Return the [X, Y] coordinate for the center point of the cell that contains the specified text.  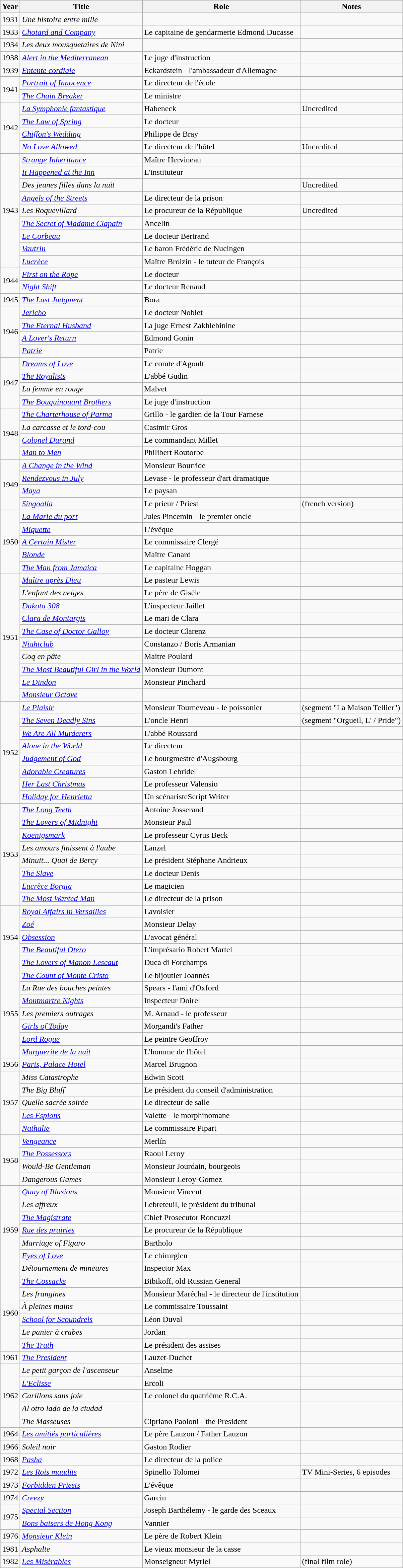
Joseph Barthélemy - le garde des Sceaux [221, 1510]
Le professeur Cyrus Beck [221, 835]
Monsieur Octave [81, 695]
Nightclub [81, 644]
Le président du conseil d'administration [221, 1090]
Role [221, 7]
Vengeance [81, 1141]
Nathalie [81, 1128]
Pasha [81, 1460]
La carcasse et le tord-cou [81, 427]
1964 [10, 1434]
Des jeunes filles dans la nuit [81, 185]
Notes [351, 7]
1981 [10, 1549]
Monsieur Delay [221, 924]
Le directeur de l'école [221, 83]
Les Espions [81, 1115]
Spears - l'ami d'Oxford [221, 988]
Special Section [81, 1510]
Jordan [221, 1332]
Le directeur de salle [221, 1103]
Blonde [81, 554]
1966 [10, 1447]
Duca di Forchamps [221, 962]
Marcel Brugnon [221, 1064]
Léon Duval [221, 1319]
1949 [10, 484]
Les Rois maudits [81, 1472]
Le commandant Millet [221, 440]
Monsieur Tourneveau - le poissonier [221, 707]
The Eternal Husband [81, 325]
Edmond Gonin [221, 338]
Vannier [221, 1523]
Alert in the Mediterranean [81, 58]
Lauzet-Duchet [221, 1357]
The Most Beautiful Girl in the World [81, 669]
Les amours finissent à l'aube [81, 848]
L'Eclisse [81, 1383]
Miss Catastrophe [81, 1077]
Le magicien [221, 886]
The Chain Breaker [81, 96]
Her Last Christmas [81, 784]
Man to Men [81, 453]
Le commissaire Toussaint [221, 1306]
Philibert Routorbe [221, 453]
A Change in the Wind [81, 465]
Paris, Palace Hotel [81, 1064]
Gaston Lebridel [221, 771]
The Possessors [81, 1153]
La Rue des bouches peintes [81, 988]
L'avocat général [221, 937]
The Last Judgment [81, 300]
Le docteur Noblet [221, 312]
(segment "La Maison Tellier") [351, 707]
Le baron Frédéric de Nucingen [221, 249]
Le Corbeau [81, 236]
Les deux mousquetaires de Nini [81, 45]
Obsession [81, 937]
1973 [10, 1485]
Les amitiés particulières [81, 1434]
1946 [10, 331]
The Royalists [81, 376]
Cipriano Paoloni - the President [221, 1421]
The Slave [81, 873]
Rendezvous in July [81, 478]
The Count of Monte Cristo [81, 975]
Un scénaristeScript Writer [221, 797]
Alone in the World [81, 746]
Jericho [81, 312]
Les frangines [81, 1294]
Le capitaine de gendarmerie Edmond Ducasse [221, 32]
The Seven Deadly Sins [81, 720]
Le bourgmestre d'Augsbourg [221, 758]
L'abbé Roussard [221, 733]
Le comte d'Agoult [221, 363]
Lebreteuil, le président du tribunal [221, 1205]
Lanzel [221, 848]
Title [81, 7]
Miquette [81, 529]
Les premiers outrages [81, 1014]
1948 [10, 434]
Le capitaine Hoggan [221, 568]
L'oncle Henri [221, 720]
L'imprésario Robert Martel [221, 950]
Le ministre [221, 96]
Inspector Max [221, 1268]
1968 [10, 1460]
Le directeur de l'hôtel [221, 147]
1947 [10, 382]
Détournement de mineures [81, 1268]
1938 [10, 58]
L'abbé Gudin [221, 376]
TV Mini-Series, 6 episodes [351, 1472]
Le mari de Clara [221, 618]
Les affreux [81, 1205]
Le petit garçon de l'ascenseur [81, 1370]
Monsieur Dumont [221, 669]
Casimir Gros [221, 427]
(french version) [351, 504]
School for Scoundrels [81, 1319]
Le peintre Geoffroy [221, 1039]
Levase - le professeur d'art dramatique [221, 478]
The Long Teeth [81, 810]
1954 [10, 937]
Quelle sacrée soirée [81, 1103]
1941 [10, 89]
We Are All Murderers [81, 733]
1933 [10, 32]
Le docteur Clarenz [221, 631]
Philippe de Bray [221, 134]
Grillo - le gardien de la Tour Farnese [221, 415]
(segment "Orgueil, L' / Pride") [351, 720]
Dakota 308 [81, 606]
Portrait of Innocence [81, 83]
La femme en rouge [81, 389]
Le père Lauzon / Father Lauzon [221, 1434]
Maître Hervineau [221, 160]
Holiday for Henrietta [81, 797]
Spinello Tolomei [221, 1472]
Monsieur Paul [221, 822]
Monseigneur Myriel [221, 1561]
First on the Rope [81, 274]
No Love Allowed [81, 147]
Ancelin [221, 223]
Marguerite de la nuit [81, 1052]
Monsieur Maréchal - le directeur de l'institution [221, 1294]
Le commissaire Pipart [221, 1128]
Le professeur Valensio [221, 784]
Minuit... Quai de Bercy [81, 861]
Le colonel du quatrième R.C.A. [221, 1396]
1953 [10, 854]
Garcin [221, 1498]
Koenigsmark [81, 835]
Le directeur de la police [221, 1460]
Would-Be Gentleman [81, 1166]
L'inspecteur Jaillet [221, 606]
Angels of the Streets [81, 198]
Asphalte [81, 1549]
The Law of Spring [81, 121]
Coq en pâte [81, 657]
1939 [10, 70]
La juge Ernest Zakhlebinine [221, 325]
Monsieur Bourride [221, 465]
Montmartre Nights [81, 1001]
Soleil noir [81, 1447]
1972 [10, 1472]
Le père de Robert Klein [221, 1536]
The Truth [81, 1345]
The Bouquinquant Brothers [81, 402]
The Lovers of Midnight [81, 822]
Girls of Today [81, 1026]
The Big Bluff [81, 1090]
Rue des prairies [81, 1230]
Creezy [81, 1498]
Gaston Rodier [221, 1447]
Monsieur Klein [81, 1536]
Les Roquevillard [81, 211]
Royal Affairs in Versailles [81, 911]
L'enfant des neiges [81, 593]
Le bijoutier Joannès [221, 975]
1956 [10, 1064]
Raoul Leroy [221, 1153]
L'instituteur [221, 172]
1974 [10, 1498]
Lavoisier [221, 911]
Zoé [81, 924]
Adorable Creatures [81, 771]
1958 [10, 1160]
Dreams of Love [81, 363]
A Certain Mister [81, 542]
La Marie du port [81, 516]
Le père de Gisèle [221, 593]
1951 [10, 638]
Bibikoff, old Russian General [221, 1281]
Singoalla [81, 504]
1943 [10, 211]
Judgement of God [81, 758]
Le docteur Denis [221, 873]
1976 [10, 1536]
Night Shift [81, 287]
Chief Prosecutor Roncuzzi [221, 1217]
The Charterhouse of Parma [81, 415]
It Happened at the Inn [81, 172]
1952 [10, 752]
Jules Pincemin - le premier oncle [221, 516]
Le pasteur Lewis [221, 580]
A Lover's Return [81, 338]
Ercoli [221, 1383]
Le commissaire Clergé [221, 542]
Colonel Durand [81, 440]
The Cossacks [81, 1281]
Al otro lado de la ciudad [81, 1409]
Lucrèce Borgia [81, 886]
Quay of Illusions [81, 1192]
Entente cordiale [81, 70]
Merlín [221, 1141]
Chiffon's Wedding [81, 134]
Year [10, 7]
1961 [10, 1357]
Habeneck [221, 108]
The Man from Jamaica [81, 568]
1982 [10, 1561]
Strange Inheritance [81, 160]
Une histoire entre mille [81, 19]
M. Arnaud - le professeur [221, 1014]
The Magistrate [81, 1217]
Lord Rogue [81, 1039]
1975 [10, 1517]
1934 [10, 45]
Le vieux monsieur de la casse [221, 1549]
La Symphonie fantastique [81, 108]
The Case of Doctor Galloy [81, 631]
The Most Wanted Man [81, 899]
Monsieur Pinchard [221, 682]
Chotard and Company [81, 32]
Bartholo [221, 1243]
Maître après Dieu [81, 580]
1960 [10, 1313]
1944 [10, 281]
Malvet [221, 389]
The President [81, 1357]
Le président des assises [221, 1345]
Le panier à crabes [81, 1332]
Inspecteur Doirel [221, 1001]
L'homme de l'hôtel [221, 1052]
Vautrin [81, 249]
1945 [10, 300]
Lucrèce [81, 262]
1957 [10, 1103]
Constanzo / Boris Armanian [221, 644]
Le docteur Bertrand [221, 236]
Marriage of Figaro [81, 1243]
Anselme [221, 1370]
Le prieur / Priest [221, 504]
Bons baisers de Hong Kong [81, 1523]
Monsieur Leroy-Gomez [221, 1179]
1950 [10, 542]
Le Plaisir [81, 707]
Maître Broizin - le tuteur de François [221, 262]
Le chirurgien [221, 1256]
The Lovers of Manon Lescaut [81, 962]
Dangerous Games [81, 1179]
Morgandi's Father [221, 1026]
1962 [10, 1396]
Carillons sans joie [81, 1396]
Edwin Scott [221, 1077]
1942 [10, 128]
1959 [10, 1230]
Antoine Josserand [221, 810]
Forbidden Priests [81, 1485]
Le paysan [221, 491]
Le président Stéphane Andrieux [221, 861]
The Secret of Madame Clapain [81, 223]
À pleines mains [81, 1306]
The Beautiful Otero [81, 950]
(final film role) [351, 1561]
Clara de Montargis [81, 618]
The Masseuses [81, 1421]
Le directeur [221, 746]
Maya [81, 491]
Valette - le morphinomane [221, 1115]
1955 [10, 1014]
Eckardstein - l'ambassadeur d'Allemagne [221, 70]
Le Dindon [81, 682]
Maître Canard [221, 554]
Le docteur Renaud [221, 287]
Maitre Poulard [221, 657]
Les Misérables [81, 1561]
Monsieur Vincent [221, 1192]
Monsieur Jourdain, bourgeois [221, 1166]
Eyes of Love [81, 1256]
1931 [10, 19]
Bora [221, 300]
